From the cell containing the given text, extract its center point as (X, Y) coordinate. 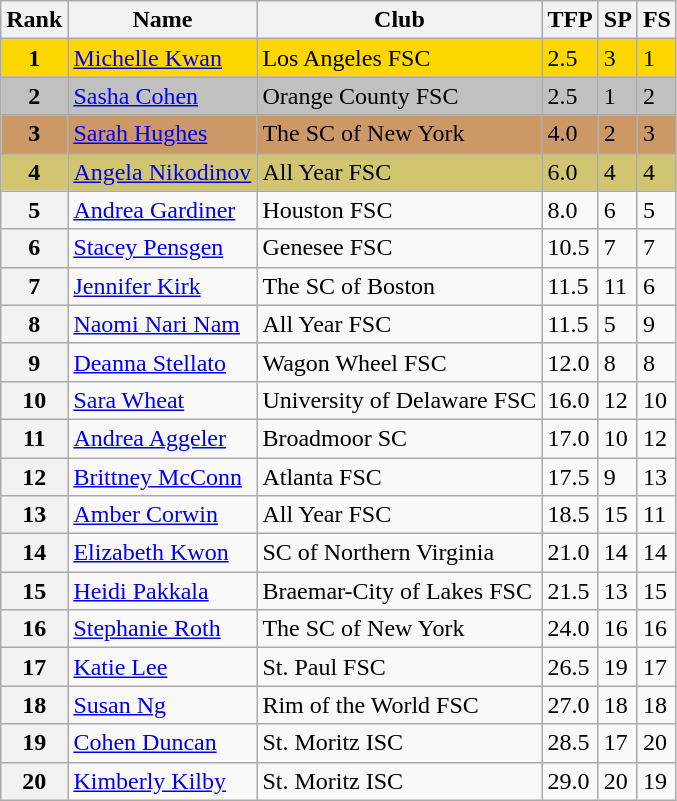
29.0 (570, 781)
SP (618, 20)
University of Delaware FSC (400, 400)
27.0 (570, 705)
24.0 (570, 629)
Braemar-City of Lakes FSC (400, 591)
SC of Northern Virginia (400, 553)
Katie Lee (162, 667)
TFP (570, 20)
Deanna Stellato (162, 362)
FS (656, 20)
Sarah Hughes (162, 134)
St. Paul FSC (400, 667)
12.0 (570, 362)
Sara Wheat (162, 400)
Andrea Aggeler (162, 438)
Rank (34, 20)
Susan Ng (162, 705)
Jennifer Kirk (162, 286)
Kimberly Kilby (162, 781)
Heidi Pakkala (162, 591)
Andrea Gardiner (162, 210)
Cohen Duncan (162, 743)
Angela Nikodinov (162, 172)
Broadmoor SC (400, 438)
Los Angeles FSC (400, 58)
17.5 (570, 477)
21.0 (570, 553)
16.0 (570, 400)
4.0 (570, 134)
10.5 (570, 248)
The SC of Boston (400, 286)
8.0 (570, 210)
Wagon Wheel FSC (400, 362)
28.5 (570, 743)
Stephanie Roth (162, 629)
21.5 (570, 591)
Name (162, 20)
Houston FSC (400, 210)
Orange County FSC (400, 96)
Rim of the World FSC (400, 705)
26.5 (570, 667)
Genesee FSC (400, 248)
Michelle Kwan (162, 58)
Club (400, 20)
6.0 (570, 172)
18.5 (570, 515)
Atlanta FSC (400, 477)
Naomi Nari Nam (162, 324)
17.0 (570, 438)
Elizabeth Kwon (162, 553)
Amber Corwin (162, 515)
Brittney McConn (162, 477)
Sasha Cohen (162, 96)
Stacey Pensgen (162, 248)
